Return (x, y) of the center of cell containing provided text 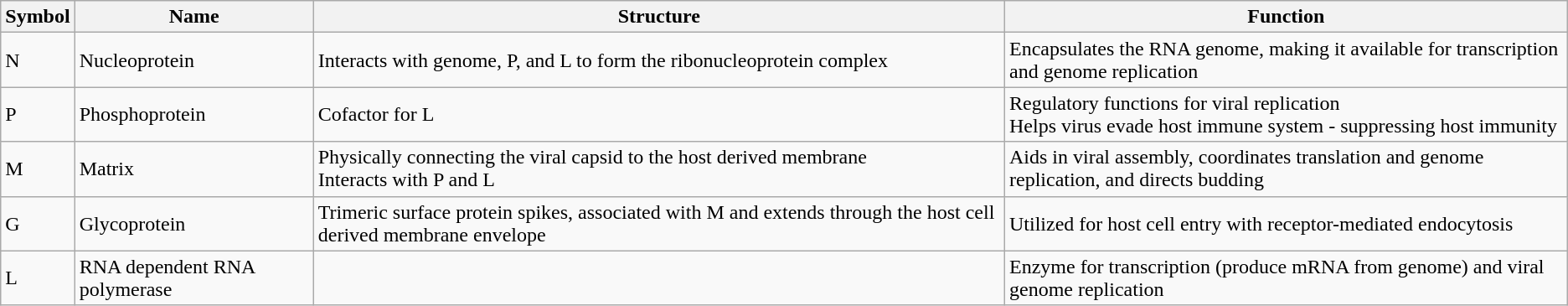
Utilized for host cell entry with receptor-mediated endocytosis (1286, 223)
Physically connecting the viral capsid to the host derived membraneInteracts with P and L (658, 169)
G (38, 223)
Regulatory functions for viral replicationHelps virus evade host immune system - suppressing host immunity (1286, 114)
P (38, 114)
Matrix (194, 169)
Glycoprotein (194, 223)
Trimeric surface protein spikes, associated with M and extends through the host cell derived membrane envelope (658, 223)
Phosphoprotein (194, 114)
RNA dependent RNA polymerase (194, 278)
Encapsulates the RNA genome, making it available for transcription and genome replication (1286, 60)
Enzyme for transcription (produce mRNA from genome) and viral genome replication (1286, 278)
Function (1286, 17)
Aids in viral assembly, coordinates translation and genome replication, and directs budding (1286, 169)
Interacts with genome, P, and L to form the ribonucleoprotein complex (658, 60)
M (38, 169)
N (38, 60)
Nucleoprotein (194, 60)
Symbol (38, 17)
Structure (658, 17)
Name (194, 17)
Cofactor for L (658, 114)
L (38, 278)
